Scan for the cell matching the given text and deliver its [X, Y] coordinate at center. 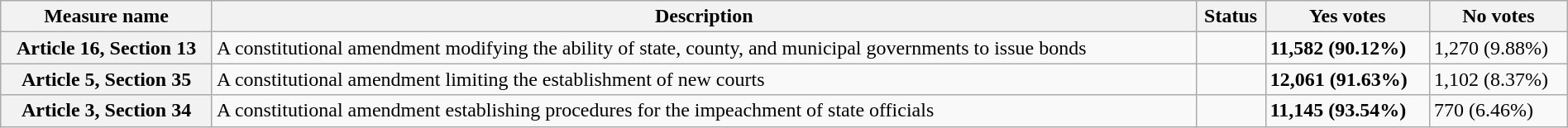
12,061 (91.63%) [1347, 79]
Measure name [107, 17]
1,270 (9.88%) [1499, 48]
Yes votes [1347, 17]
A constitutional amendment modifying the ability of state, county, and municipal governments to issue bonds [704, 48]
1,102 (8.37%) [1499, 79]
No votes [1499, 17]
A constitutional amendment limiting the establishment of new courts [704, 79]
Article 5, Section 35 [107, 79]
770 (6.46%) [1499, 111]
Article 3, Section 34 [107, 111]
Article 16, Section 13 [107, 48]
11,582 (90.12%) [1347, 48]
11,145 (93.54%) [1347, 111]
A constitutional amendment establishing procedures for the impeachment of state officials [704, 111]
Description [704, 17]
Status [1231, 17]
